Extract the (X, Y) coordinate from the center of the cell holding the provided text.  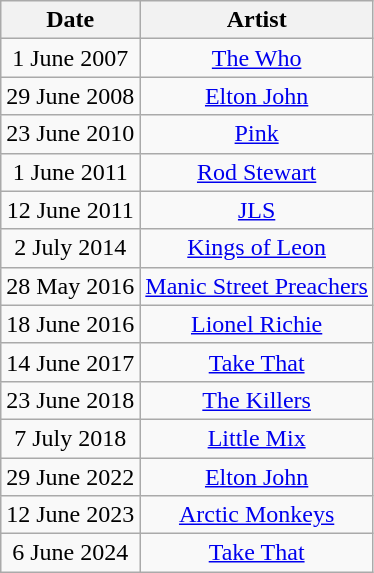
Rod Stewart (257, 172)
The Killers (257, 400)
6 June 2024 (70, 553)
Lionel Richie (257, 324)
23 June 2018 (70, 400)
28 May 2016 (70, 286)
JLS (257, 210)
Little Mix (257, 438)
1 June 2007 (70, 58)
The Who (257, 58)
7 July 2018 (70, 438)
Manic Street Preachers (257, 286)
Arctic Monkeys (257, 515)
23 June 2010 (70, 134)
1 June 2011 (70, 172)
2 July 2014 (70, 248)
18 June 2016 (70, 324)
Date (70, 20)
29 June 2022 (70, 477)
14 June 2017 (70, 362)
29 June 2008 (70, 96)
Artist (257, 20)
Kings of Leon (257, 248)
Pink (257, 134)
12 June 2011 (70, 210)
12 June 2023 (70, 515)
